Return the (x, y) coordinate for the center point of the cell that contains the specified text.  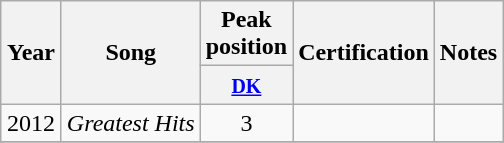
Year (32, 52)
DK (246, 85)
Peakposition (246, 34)
Certification (364, 52)
Greatest Hits (130, 123)
2012 (32, 123)
Song (130, 52)
Notes (468, 52)
3 (246, 123)
